Determine the [X, Y] coordinate at the center of the cell enclosing the given text.  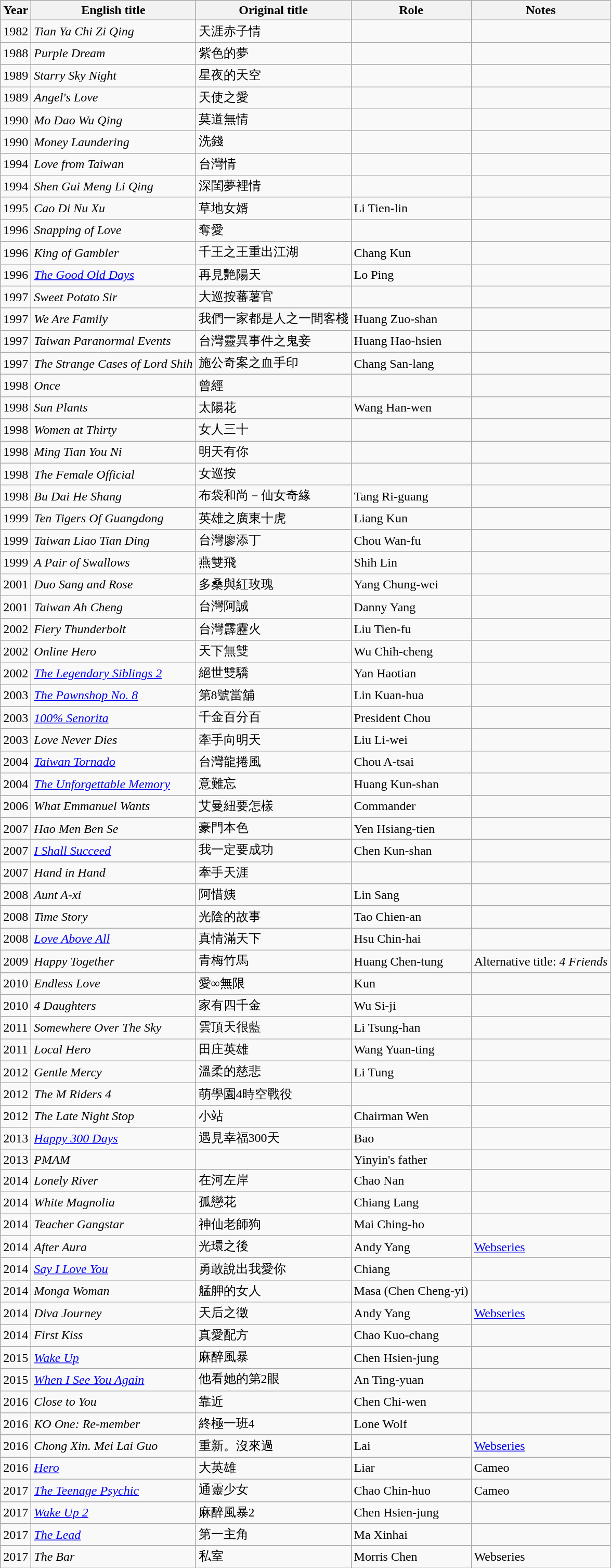
4 Daughters [113, 1006]
Lo Ping [411, 275]
The Late Night Stop [113, 1116]
光環之後 [274, 1246]
Chang Kun [411, 253]
The Pawnshop No. 8 [113, 696]
Teacher Gangstar [113, 1225]
Cao Di Nu Xu [113, 208]
Say I Love You [113, 1269]
Shen Gui Meng Li Qing [113, 186]
艋舺的女人 [274, 1291]
通靈少女 [274, 1490]
Original title [274, 10]
Notes [541, 10]
小站 [274, 1116]
燕雙飛 [274, 563]
洗錢 [274, 143]
1995 [16, 208]
1988 [16, 53]
Diva Journey [113, 1313]
女人三十 [274, 430]
太陽花 [274, 408]
Lonely River [113, 1181]
深閨夢裡情 [274, 186]
奪愛 [274, 231]
The Good Old Days [113, 275]
After Aura [113, 1246]
第一主角 [274, 1535]
Taiwan Tornado [113, 762]
愛∞無限 [274, 983]
田庄英雄 [274, 1050]
家有四千金 [274, 1006]
大巡按蕃薯官 [274, 298]
Mai Ching-ho [411, 1225]
Lin Kuan-hua [411, 696]
星夜的天空 [274, 76]
台灣霹靂火 [274, 629]
Chong Xin. Mei Lai Guo [113, 1446]
靠近 [274, 1402]
1982 [16, 31]
Hero [113, 1468]
Li Tien-lin [411, 208]
重新。沒來過 [274, 1446]
Love from Taiwan [113, 164]
PMAM [113, 1160]
Chang San-lang [411, 363]
We Are Family [113, 319]
我們一家都是人之一間客棧 [274, 319]
Duo Sang and Rose [113, 585]
Ten Tigers Of Guangdong [113, 518]
Lai [411, 1446]
Huang Kun-shan [411, 785]
艾曼紐要怎樣 [274, 806]
Chairman Wen [411, 1116]
King of Gambler [113, 253]
台灣情 [274, 164]
Huang Chen-tung [411, 961]
KO One: Re-member [113, 1424]
Close to You [113, 1402]
Money Laundering [113, 143]
Gentle Mercy [113, 1072]
White Magnolia [113, 1203]
意難忘 [274, 785]
Fiery Thunderbolt [113, 629]
What Emmanuel Wants [113, 806]
英雄之廣東十虎 [274, 518]
Endless Love [113, 983]
English title [113, 10]
阿惜姨 [274, 895]
Starry Sky Night [113, 76]
An Ting-yuan [411, 1380]
Commander [411, 806]
私室 [274, 1557]
溫柔的慈悲 [274, 1072]
Time Story [113, 917]
他看她的第2眼 [274, 1380]
女巡按 [274, 474]
Bao [411, 1138]
Hand in Hand [113, 873]
Hao Men Ben Se [113, 828]
Masa (Chen Cheng-yi) [411, 1291]
雲頂天很藍 [274, 1028]
I Shall Succeed [113, 851]
A Pair of Swallows [113, 563]
Tian Ya Chi Zi Qing [113, 31]
Happy Together [113, 961]
Liu Tien-fu [411, 629]
Chao Nan [411, 1181]
Liu Li-wei [411, 740]
布袋和尚－仙女奇緣 [274, 496]
麻醉風暴 [274, 1358]
Shih Lin [411, 563]
再見艷陽天 [274, 275]
Women at Thirty [113, 430]
遇見幸福300天 [274, 1138]
First Kiss [113, 1336]
Taiwan Liao Tian Ding [113, 541]
Lone Wolf [411, 1424]
Love Never Dies [113, 740]
Somewhere Over The Sky [113, 1028]
天后之徵 [274, 1313]
神仙老師狗 [274, 1225]
Yang Chung-wei [411, 585]
明天有你 [274, 453]
Chao Chin-huo [411, 1490]
Happy 300 Days [113, 1138]
Alternative title: 4 Friends [541, 961]
Wake Up 2 [113, 1513]
Ming Tian You Ni [113, 453]
終極一班4 [274, 1424]
Once [113, 386]
The M Riders 4 [113, 1095]
萌學園4時空戰役 [274, 1095]
Bu Dai He Shang [113, 496]
Aunt A-xi [113, 895]
Chou A-tsai [411, 762]
勇敢說出我愛你 [274, 1269]
大英雄 [274, 1468]
Liar [411, 1468]
Wu Si-ji [411, 1006]
天使之愛 [274, 98]
The Female Official [113, 474]
千金百分百 [274, 718]
Wang Yuan-ting [411, 1050]
Role [411, 10]
Tang Ri-guang [411, 496]
草地女婿 [274, 208]
Sun Plants [113, 408]
Danny Yang [411, 607]
台灣廖添丁 [274, 541]
Tao Chien-an [411, 917]
我一定要成功 [274, 851]
Mo Dao Wu Qing [113, 120]
100% Senorita [113, 718]
Liang Kun [411, 518]
Monga Woman [113, 1291]
真愛配方 [274, 1336]
天涯赤子情 [274, 31]
Hsu Chin-hai [411, 940]
曾經 [274, 386]
Snapping of Love [113, 231]
施公奇案之血手印 [274, 363]
第8號當舖 [274, 696]
絕世雙驕 [274, 673]
President Chou [411, 718]
Lin Sang [411, 895]
光陰的故事 [274, 917]
Sweet Potato Sir [113, 298]
The Unforgettable Memory [113, 785]
紫色的夢 [274, 53]
多桑與紅玫瑰 [274, 585]
天下無雙 [274, 651]
牽手天涯 [274, 873]
When I See You Again [113, 1380]
Taiwan Paranormal Events [113, 341]
Chao Kuo-chang [411, 1336]
Love Above All [113, 940]
台灣阿誠 [274, 607]
The Teenage Psychic [113, 1490]
Angel's Love [113, 98]
牽手向明天 [274, 740]
Ma Xinhai [411, 1535]
Wang Han-wen [411, 408]
Taiwan Ah Cheng [113, 607]
Yen Hsiang-tien [411, 828]
青梅竹馬 [274, 961]
莫道無情 [274, 120]
台灣靈異事件之鬼妾 [274, 341]
真情滿天下 [274, 940]
Local Hero [113, 1050]
Chou Wan-fu [411, 541]
Chen Kun-shan [411, 851]
Huang Hao-hsien [411, 341]
Li Tsung-han [411, 1028]
Wake Up [113, 1358]
Online Hero [113, 651]
Morris Chen [411, 1557]
麻醉風暴2 [274, 1513]
千王之王重出江湖 [274, 253]
The Legendary Siblings 2 [113, 673]
The Strange Cases of Lord Shih [113, 363]
Kun [411, 983]
台灣龍捲風 [274, 762]
Purple Dream [113, 53]
2009 [16, 961]
Year [16, 10]
Li Tung [411, 1072]
Chiang [411, 1269]
The Lead [113, 1535]
豪門本色 [274, 828]
2006 [16, 806]
孤戀花 [274, 1203]
Wu Chih-cheng [411, 651]
Yan Haotian [411, 673]
Chen Chi-wen [411, 1402]
Yinyin's father [411, 1160]
在河左岸 [274, 1181]
Chiang Lang [411, 1203]
Huang Zuo-shan [411, 319]
The Bar [113, 1557]
